Detect which cell encompasses the target text, then output its [X, Y] center coordinate. 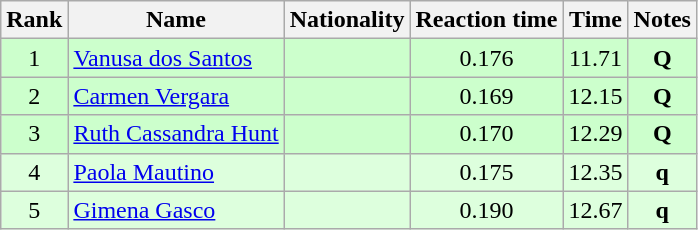
12.15 [596, 96]
0.170 [486, 134]
0.190 [486, 210]
0.169 [486, 96]
Name [176, 20]
Notes [662, 20]
2 [34, 96]
Gimena Gasco [176, 210]
Nationality [347, 20]
Vanusa dos Santos [176, 58]
Rank [34, 20]
12.67 [596, 210]
Ruth Cassandra Hunt [176, 134]
0.176 [486, 58]
1 [34, 58]
11.71 [596, 58]
5 [34, 210]
Paola Mautino [176, 172]
4 [34, 172]
Carmen Vergara [176, 96]
0.175 [486, 172]
12.35 [596, 172]
3 [34, 134]
Time [596, 20]
Reaction time [486, 20]
12.29 [596, 134]
